For the text-containing cell, return its midpoint in (X, Y) coordinate format. 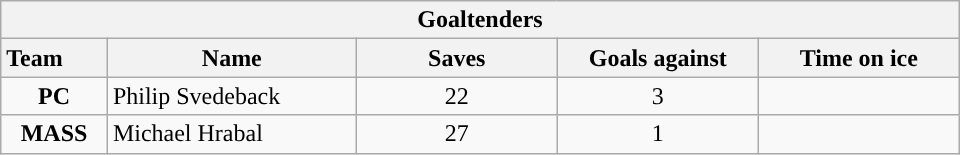
Goaltenders (480, 20)
Name (232, 58)
1 (658, 134)
Time on ice (858, 58)
PC (54, 96)
27 (456, 134)
22 (456, 96)
Michael Hrabal (232, 134)
Saves (456, 58)
Philip Svedeback (232, 96)
Goals against (658, 58)
MASS (54, 134)
3 (658, 96)
Team (54, 58)
